Identify which cell holds the provided text, then report its (X, Y) central coordinate. 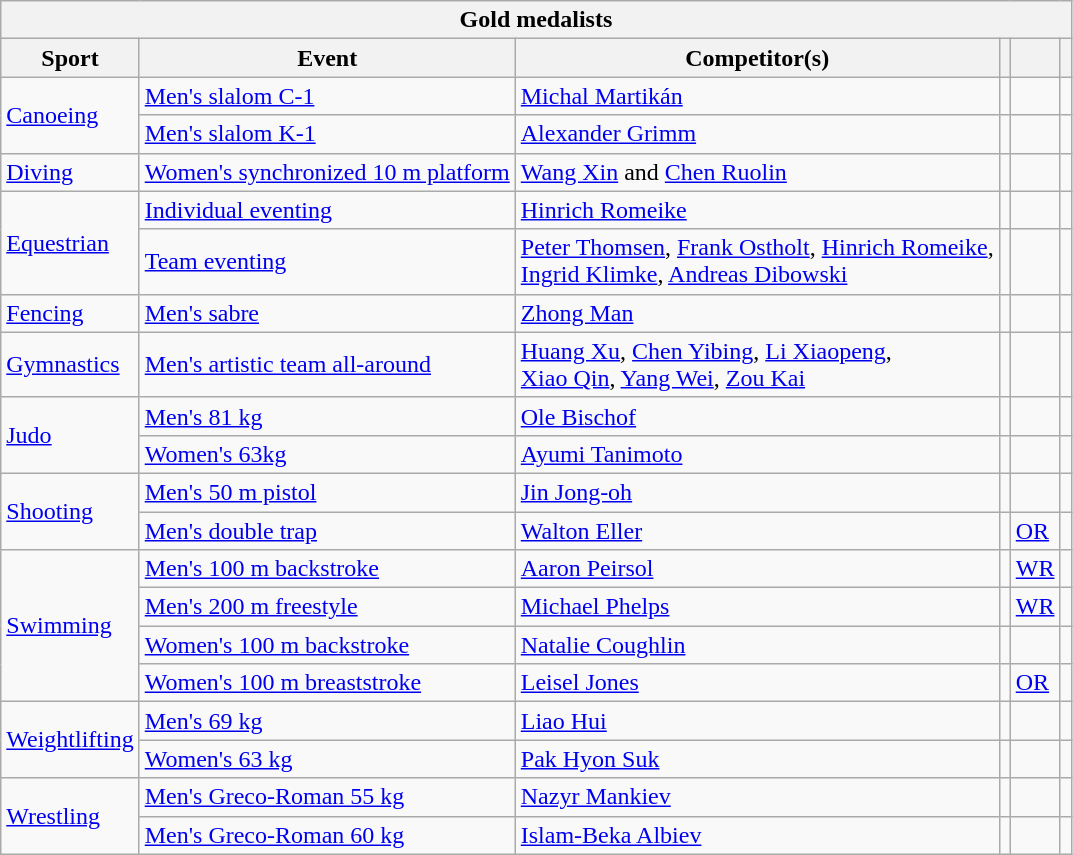
Men's 69 kg (327, 721)
Gold medalists (536, 20)
Men's artistic team all-around (327, 364)
Sport (70, 58)
Men's double trap (327, 531)
Event (327, 58)
Peter Thomsen, Frank Ostholt, Hinrich Romeike,Ingrid Klimke, Andreas Dibowski (757, 262)
Michael Phelps (757, 607)
Team eventing (327, 262)
Huang Xu, Chen Yibing, Li Xiaopeng,Xiao Qin, Yang Wei, Zou Kai (757, 364)
Zhong Man (757, 313)
Wrestling (70, 816)
Liao Hui (757, 721)
Men's Greco-Roman 55 kg (327, 797)
Fencing (70, 313)
Ole Bischof (757, 416)
Men's 200 m freestyle (327, 607)
Women's 63 kg (327, 759)
Individual eventing (327, 210)
Islam-Beka Albiev (757, 835)
Ayumi Tanimoto (757, 454)
Judo (70, 435)
Shooting (70, 511)
Swimming (70, 626)
Men's 81 kg (327, 416)
Women's 100 m breaststroke (327, 683)
Women's 63kg (327, 454)
Competitor(s) (757, 58)
Equestrian (70, 242)
Pak Hyon Suk (757, 759)
Alexander Grimm (757, 134)
Men's slalom K-1 (327, 134)
Men's Greco-Roman 60 kg (327, 835)
Walton Eller (757, 531)
Men's 50 m pistol (327, 492)
Jin Jong-oh (757, 492)
Natalie Coughlin (757, 645)
Leisel Jones (757, 683)
Weightlifting (70, 740)
Hinrich Romeike (757, 210)
Men's slalom C-1 (327, 96)
Gymnastics (70, 364)
Nazyr Mankiev (757, 797)
Men's sabre (327, 313)
Wang Xin and Chen Ruolin (757, 172)
Aaron Peirsol (757, 569)
Canoeing (70, 115)
Michal Martikán (757, 96)
Men's 100 m backstroke (327, 569)
Women's synchronized 10 m platform (327, 172)
Women's 100 m backstroke (327, 645)
Diving (70, 172)
